Extract the (x, y) coordinate from the center of the cell holding the provided text.  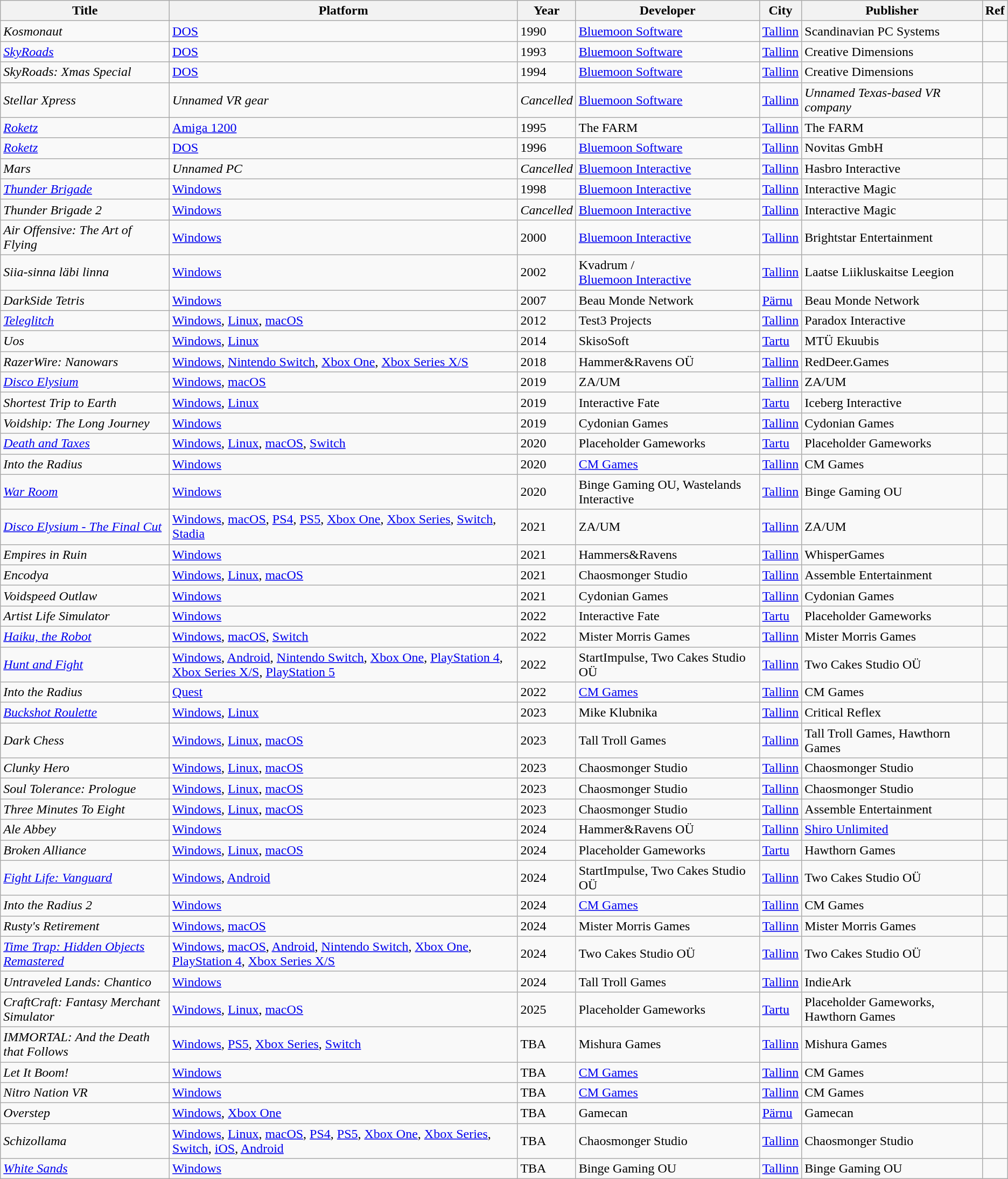
Untraveled Lands: Chantico (85, 981)
City (781, 11)
Binge Gaming OU, Wastelands Interactive (668, 492)
Death and Taxes (85, 444)
Windows, Android, Nintendo Switch, Xbox One, PlayStation 4, Xbox Series X/S, PlayStation 5 (344, 664)
WhisperGames (892, 555)
Scandinavian PC Systems (892, 31)
Nitro Nation VR (85, 1093)
Ref (995, 11)
1990 (547, 31)
Platform (344, 11)
Disco Elysium - The Final Cut (85, 527)
Brightstar Entertainment (892, 237)
Placeholder Gameworks, Hawthorn Games (892, 1009)
Windows, macOS, Android, Nintendo Switch, Xbox One, PlayStation 4, Xbox Series X/S (344, 954)
Three Minutes To Eight (85, 809)
IMMORTAL: And the Death that Follows (85, 1044)
Laatse Liikluskaitse Leegion (892, 272)
Empires in Ruin (85, 555)
1998 (547, 189)
Uos (85, 341)
Hasbro Interactive (892, 169)
1993 (547, 52)
Hawthorn Games (892, 850)
2012 (547, 321)
DarkSide Tetris (85, 300)
Unnamed PC (344, 169)
Thunder Brigade 2 (85, 209)
Buckshot Roulette (85, 713)
Windows, Xbox One (344, 1113)
MTÜ Ekuubis (892, 341)
Critical Reflex (892, 713)
Encodya (85, 575)
White Sands (85, 1169)
RazerWire: Nanowars (85, 362)
Iceberg Interactive (892, 403)
Unnamed VR gear (344, 100)
Title (85, 11)
Developer (668, 11)
Windows, macOS, PS4, PS5, Xbox One, Xbox Series, Switch, Stadia (344, 527)
Voidship: The Long Journey (85, 423)
Broken Alliance (85, 850)
Schizollama (85, 1141)
2014 (547, 341)
Year (547, 11)
Dark Chess (85, 741)
Shiro Unlimited (892, 830)
Kosmonaut (85, 31)
Publisher (892, 11)
Windows, Android (344, 878)
Time Trap: Hidden Objects Remastered (85, 954)
2007 (547, 300)
Windows, Linux, macOS, Switch (344, 444)
Soul Tolerance: Prologue (85, 789)
Mike Klubnika (668, 713)
War Room (85, 492)
Rusty's Retirement (85, 926)
Mars (85, 169)
Voidspeed Outlaw (85, 595)
Test3 Projects (668, 321)
Stellar Xpress (85, 100)
Novitas GmbH (892, 148)
Siia-sinna läbi linna (85, 272)
Shortest Trip to Earth (85, 403)
Paradox Interactive (892, 321)
1996 (547, 148)
2002 (547, 272)
Unnamed Texas-based VR company (892, 100)
Overstep (85, 1113)
Air Offensive: The Art of Flying (85, 237)
Quest (344, 692)
Kvadrum /Bluemoon Interactive (668, 272)
Thunder Brigade (85, 189)
Disco Elysium (85, 382)
SkyRoads: Xmas Special (85, 72)
Amiga 1200 (344, 128)
Let It Boom! (85, 1072)
CraftCraft: Fantasy Merchant Simulator (85, 1009)
Hammers&Ravens (668, 555)
IndieArk (892, 981)
Windows, Linux, macOS, PS4, PS5, Xbox One, Xbox Series, Switch, iOS, Android (344, 1141)
2000 (547, 237)
Clunky Hero (85, 768)
Windows, Nintendo Switch, Xbox One, Xbox Series X/S (344, 362)
Teleglitch (85, 321)
Tall Troll Games, Hawthorn Games (892, 741)
SkisoSoft (668, 341)
Hunt and Fight (85, 664)
Haiku, the Robot (85, 636)
Artist Life Simulator (85, 616)
2018 (547, 362)
1995 (547, 128)
1994 (547, 72)
SkyRoads (85, 52)
Ale Abbey (85, 830)
Fight Life: Vanguard (85, 878)
2025 (547, 1009)
Windows, PS5, Xbox Series, Switch (344, 1044)
Into the Radius 2 (85, 906)
Windows, macOS, Switch (344, 636)
RedDeer.Games (892, 362)
